Provide the [x, y] coordinate of the cell's center where the given text is located.  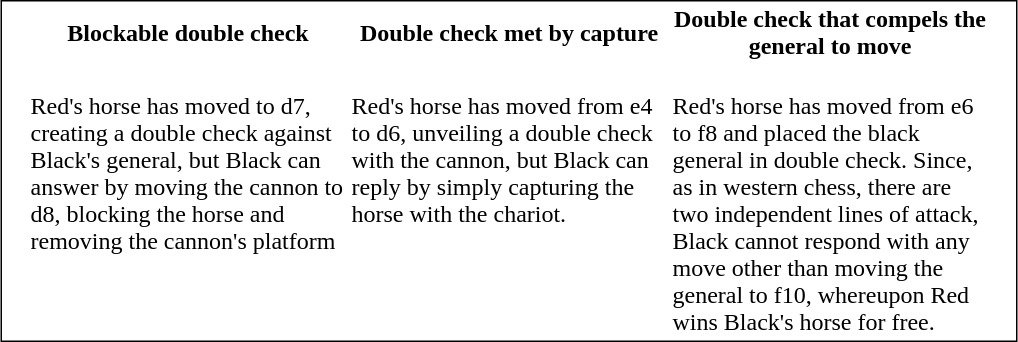
Blockable double check [188, 32]
Red's horse has moved from e4 to d6, unveiling a double check with the cannon, but Black can reply by simply capturing the horse with the chariot. [509, 200]
Double check met by capture [509, 32]
Double check that compels the general to move [830, 32]
